From the cell containing the given text, extract its center point as [X, Y] coordinate. 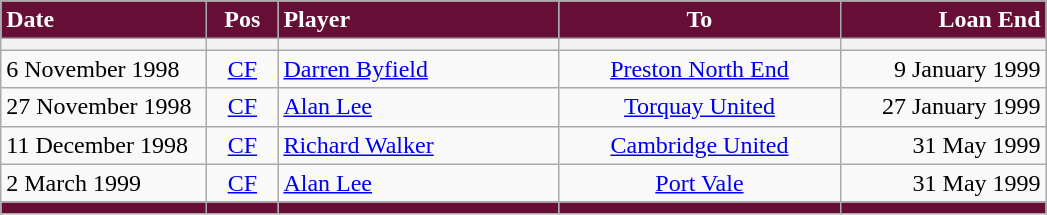
Preston North End [700, 69]
Port Vale [700, 183]
Pos [242, 20]
9 January 1999 [943, 69]
Torquay United [700, 107]
Loan End [943, 20]
Date [104, 20]
11 December 1998 [104, 145]
27 November 1998 [104, 107]
Player [418, 20]
27 January 1999 [943, 107]
Darren Byfield [418, 69]
6 November 1998 [104, 69]
2 March 1999 [104, 183]
Richard Walker [418, 145]
To [700, 20]
Cambridge United [700, 145]
